For the text-containing cell, return its midpoint in (X, Y) coordinate format. 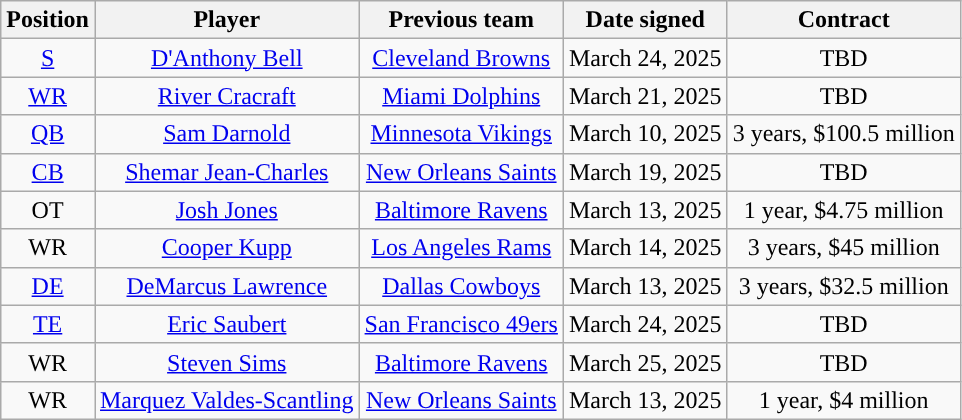
3 years, $45 million (844, 248)
D'Anthony Bell (226, 58)
Previous team (461, 20)
Dallas Cowboys (461, 286)
San Francisco 49ers (461, 324)
Steven Sims (226, 362)
3 years, $32.5 million (844, 286)
TE (48, 324)
Player (226, 20)
Sam Darnold (226, 134)
March 10, 2025 (645, 134)
OT (48, 210)
CB (48, 172)
March 14, 2025 (645, 248)
S (48, 58)
Cleveland Browns (461, 58)
3 years, $100.5 million (844, 134)
QB (48, 134)
Los Angeles Rams (461, 248)
DE (48, 286)
River Cracraft (226, 96)
Cooper Kupp (226, 248)
Position (48, 20)
1 year, $4 million (844, 400)
Josh Jones (226, 210)
DeMarcus Lawrence (226, 286)
March 25, 2025 (645, 362)
March 21, 2025 (645, 96)
March 19, 2025 (645, 172)
Eric Saubert (226, 324)
Shemar Jean-Charles (226, 172)
Contract (844, 20)
Date signed (645, 20)
Marquez Valdes-Scantling (226, 400)
Miami Dolphins (461, 96)
1 year, $4.75 million (844, 210)
Minnesota Vikings (461, 134)
